Locate the cell with the specified text and output its (X, Y) center coordinate. 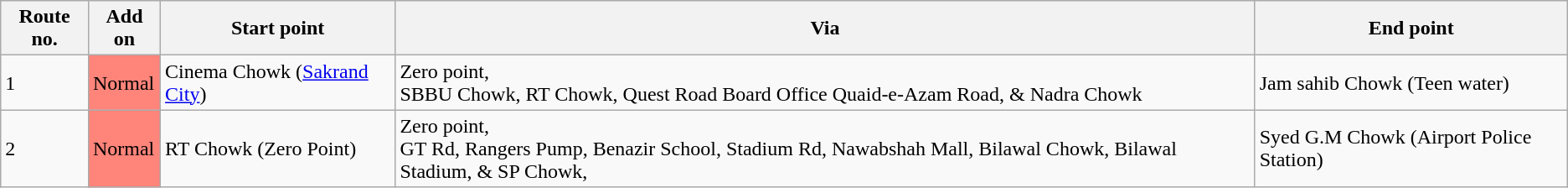
Zero point,GT Rd, Rangers Pump, Benazir School, Stadium Rd, Nawabshah Mall, Bilawal Chowk, Bilawal Stadium, & SP Chowk, (825, 149)
1 (45, 82)
2 (45, 149)
End point (1411, 29)
Syed G.M Chowk (Airport Police Station) (1411, 149)
Zero point,SBBU Chowk, RT Chowk, Quest Road Board Office Quaid-e-Azam Road, & Nadra Chowk (825, 82)
RT Chowk (Zero Point) (278, 149)
Cinema Chowk (Sakrand City) (278, 82)
Add on (124, 29)
Route no. (45, 29)
Start point (278, 29)
Jam sahib Chowk (Teen water) (1411, 82)
Via (825, 29)
